Output the [X, Y] coordinate of the center of the cell containing the given text.  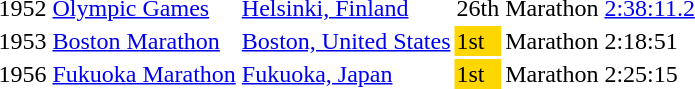
Boston, United States [346, 41]
Fukuoka, Japan [346, 74]
Boston Marathon [144, 41]
Fukuoka Marathon [144, 74]
